Provide the [x, y] coordinate of the cell's center where the given text is located.  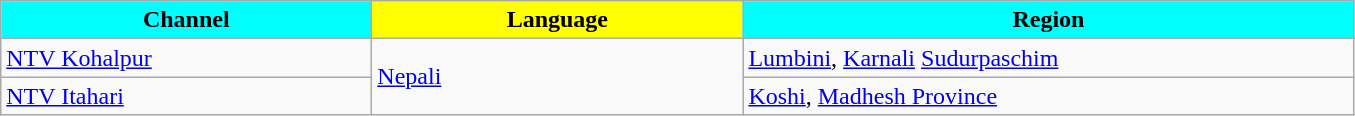
Nepali [558, 77]
Channel [186, 20]
Language [558, 20]
Region [1048, 20]
Koshi, Madhesh Province [1048, 96]
NTV Itahari [186, 96]
Lumbini, Karnali Sudurpaschim [1048, 58]
NTV Kohalpur [186, 58]
